Return the [X, Y] coordinate for the center point of the cell that contains the specified text.  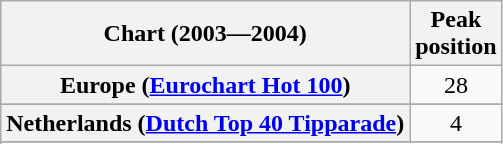
4 [456, 123]
Europe (Eurochart Hot 100) [206, 85]
Peakposition [456, 34]
Chart (2003—2004) [206, 34]
Netherlands (Dutch Top 40 Tipparade) [206, 123]
28 [456, 85]
